From the cell containing the given text, extract its center point as (x, y) coordinate. 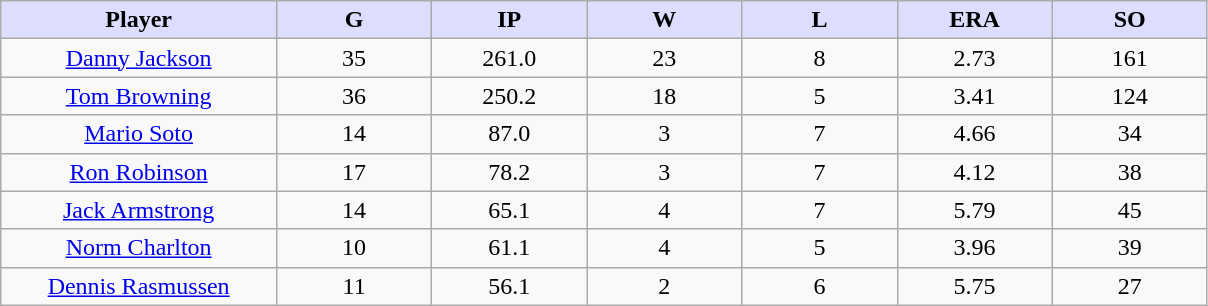
78.2 (510, 172)
ERA (974, 20)
11 (354, 286)
G (354, 20)
L (820, 20)
Tom Browning (139, 96)
W (664, 20)
45 (1130, 210)
5.79 (974, 210)
Jack Armstrong (139, 210)
124 (1130, 96)
61.1 (510, 248)
35 (354, 58)
10 (354, 248)
4.66 (974, 134)
8 (820, 58)
Ron Robinson (139, 172)
3.96 (974, 248)
2 (664, 286)
IP (510, 20)
Dennis Rasmussen (139, 286)
Norm Charlton (139, 248)
39 (1130, 248)
27 (1130, 286)
250.2 (510, 96)
38 (1130, 172)
65.1 (510, 210)
2.73 (974, 58)
87.0 (510, 134)
18 (664, 96)
Danny Jackson (139, 58)
34 (1130, 134)
5.75 (974, 286)
161 (1130, 58)
4.12 (974, 172)
3.41 (974, 96)
17 (354, 172)
56.1 (510, 286)
Mario Soto (139, 134)
261.0 (510, 58)
23 (664, 58)
Player (139, 20)
6 (820, 286)
36 (354, 96)
SO (1130, 20)
